From the cell containing the given text, extract its center point as [x, y] coordinate. 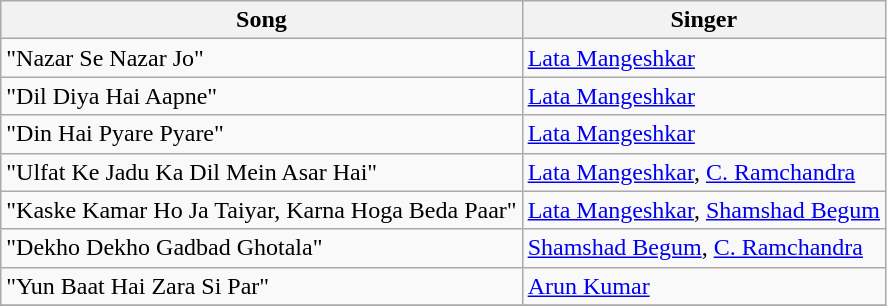
Lata Mangeshkar, Shamshad Begum [704, 210]
Shamshad Begum, C. Ramchandra [704, 248]
Song [262, 20]
"Yun Baat Hai Zara Si Par" [262, 286]
"Dekho Dekho Gadbad Ghotala" [262, 248]
"Nazar Se Nazar Jo" [262, 58]
"Ulfat Ke Jadu Ka Dil Mein Asar Hai" [262, 172]
"Din Hai Pyare Pyare" [262, 134]
Lata Mangeshkar, C. Ramchandra [704, 172]
"Dil Diya Hai Aapne" [262, 96]
Arun Kumar [704, 286]
Singer [704, 20]
"Kaske Kamar Ho Ja Taiyar, Karna Hoga Beda Paar" [262, 210]
